Provide the [X, Y] coordinate of the cell's center where the given text is located.  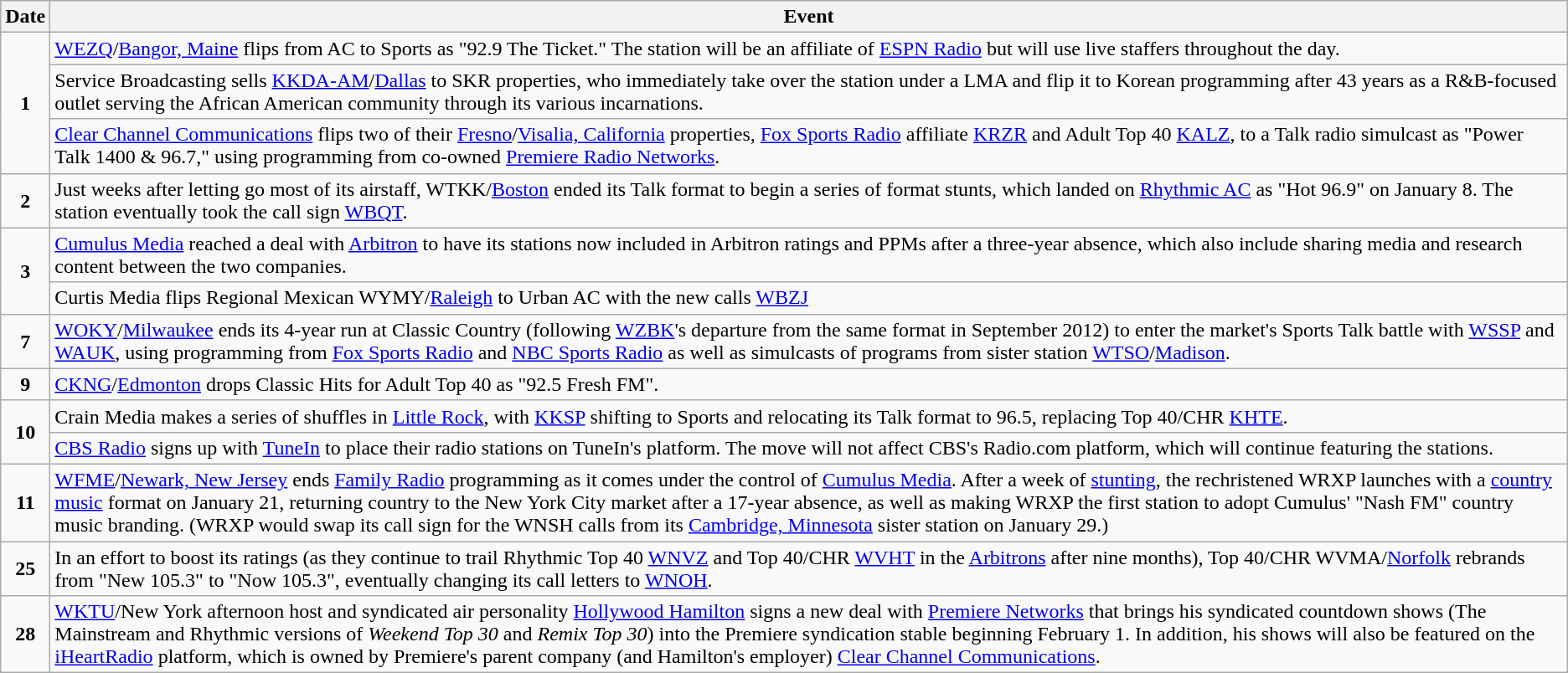
25 [25, 568]
1 [25, 103]
9 [25, 384]
11 [25, 502]
Event [809, 17]
3 [25, 271]
10 [25, 432]
28 [25, 634]
Date [25, 17]
2 [25, 201]
7 [25, 342]
Curtis Media flips Regional Mexican WYMY/Raleigh to Urban AC with the new calls WBZJ [809, 298]
CKNG/Edmonton drops Classic Hits for Adult Top 40 as "92.5 Fresh FM". [809, 384]
